Return (X, Y) of the center of cell containing provided text 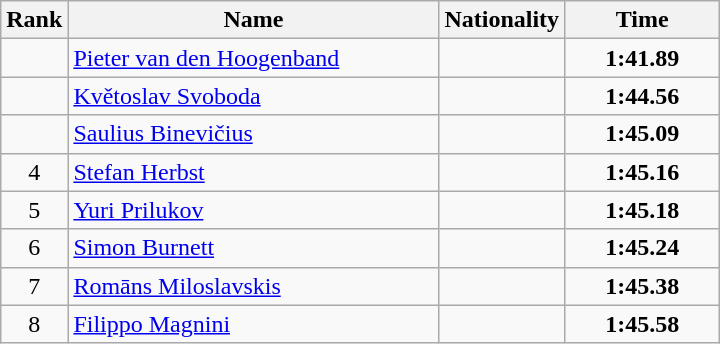
1:45.09 (642, 134)
5 (34, 210)
Yuri Prilukov (254, 210)
4 (34, 172)
Nationality (502, 20)
1:45.16 (642, 172)
Filippo Magnini (254, 324)
7 (34, 286)
Pieter van den Hoogenband (254, 58)
Time (642, 20)
1:44.56 (642, 96)
Květoslav Svoboda (254, 96)
1:45.38 (642, 286)
1:41.89 (642, 58)
1:45.24 (642, 248)
Rank (34, 20)
6 (34, 248)
Saulius Binevičius (254, 134)
Name (254, 20)
1:45.18 (642, 210)
1:45.58 (642, 324)
Stefan Herbst (254, 172)
Romāns Miloslavskis (254, 286)
Simon Burnett (254, 248)
8 (34, 324)
